Return the [x, y] coordinate for the center point of the cell that contains the specified text.  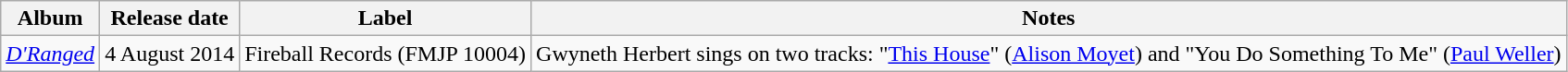
Fireball Records (FMJP 10004) [385, 54]
Gwyneth Herbert sings on two tracks: "This House" (Alison Moyet) and "You Do Something To Me" (Paul Weller) [1050, 54]
Label [385, 18]
4 August 2014 [170, 54]
D'Ranged [50, 54]
Notes [1050, 18]
Release date [170, 18]
Album [50, 18]
